Identify which cell holds the provided text, then report its (x, y) central coordinate. 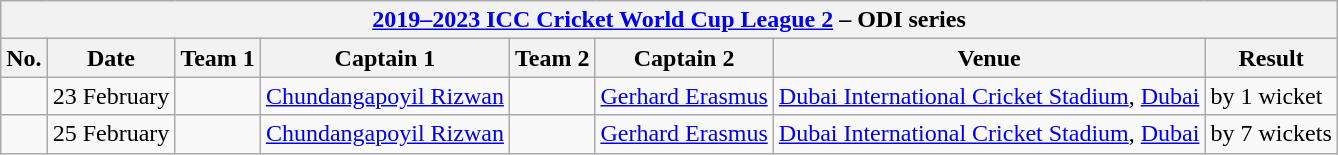
Venue (989, 58)
Captain 2 (684, 58)
23 February (111, 96)
Team 1 (218, 58)
Result (1271, 58)
25 February (111, 134)
by 7 wickets (1271, 134)
Captain 1 (384, 58)
Date (111, 58)
by 1 wicket (1271, 96)
No. (24, 58)
Team 2 (552, 58)
2019–2023 ICC Cricket World Cup League 2 – ODI series (670, 20)
